Scan for the cell matching the given text and deliver its (x, y) coordinate at center. 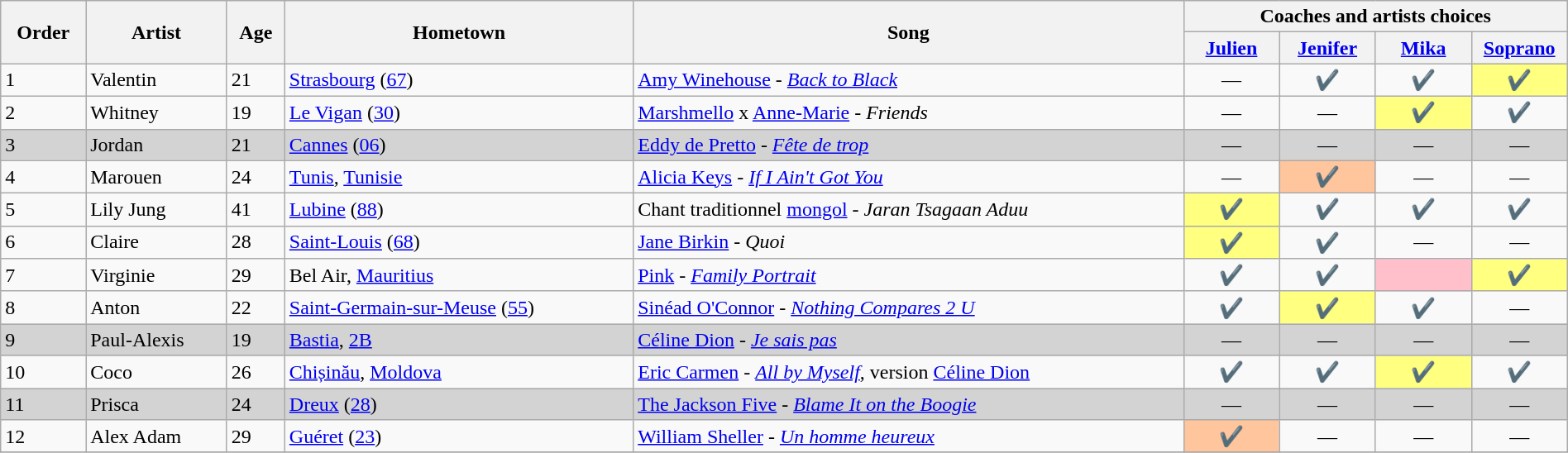
10 (43, 372)
22 (256, 308)
Virginie (157, 275)
3 (43, 145)
28 (256, 242)
Coaches and artists choices (1375, 17)
Le Vigan (30) (458, 112)
Age (256, 32)
41 (256, 210)
Guéret (23) (458, 436)
Sinéad O'Connor - Nothing Compares 2 U (908, 308)
Cannes (06) (458, 145)
Mika (1423, 48)
Bel Air, Mauritius (458, 275)
Marouen (157, 177)
Jordan (157, 145)
11 (43, 404)
Hometown (458, 32)
Lubine (88) (458, 210)
Artist (157, 32)
Anton (157, 308)
2 (43, 112)
Amy Winehouse - Back to Black (908, 80)
Bastia, 2B (458, 340)
Julien (1231, 48)
Lily Jung (157, 210)
8 (43, 308)
4 (43, 177)
Claire (157, 242)
Céline Dion - Je sais pas (908, 340)
The Jackson Five - Blame It on the Boogie (908, 404)
Saint-Germain-sur-Meuse (55) (458, 308)
Pink - Family Portrait (908, 275)
Saint-Louis (68) (458, 242)
12 (43, 436)
Alex Adam (157, 436)
Valentin (157, 80)
6 (43, 242)
Jane Birkin - Quoi (908, 242)
Order (43, 32)
Dreux (28) (458, 404)
Prisca (157, 404)
9 (43, 340)
Soprano (1519, 48)
Whitney (157, 112)
5 (43, 210)
Alicia Keys - If I Ain't Got You (908, 177)
Eddy de Pretto - Fête de trop (908, 145)
Paul-Alexis (157, 340)
William Sheller - Un homme heureux (908, 436)
Song (908, 32)
Eric Carmen - All by Myself, version Céline Dion (908, 372)
Jenifer (1327, 48)
Chant traditionnel mongol - Jaran Tsagaan Aduu (908, 210)
7 (43, 275)
Chișinău, Moldova (458, 372)
1 (43, 80)
26 (256, 372)
Marshmello x Anne-Marie - Friends (908, 112)
Strasbourg (67) (458, 80)
Coco (157, 372)
Tunis, Tunisie (458, 177)
